Provide the [x, y] coordinate of the cell's center where the given text is located.  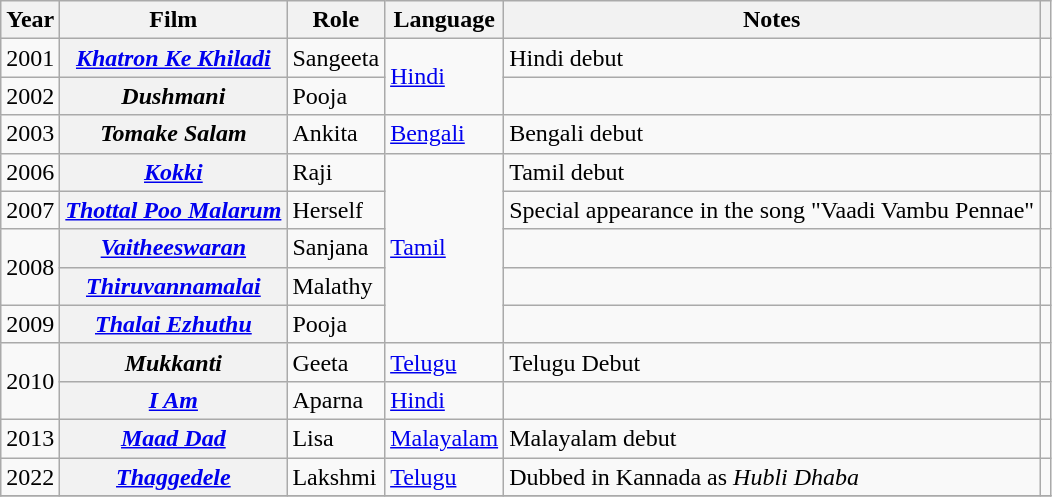
Sangeeta [336, 58]
2002 [30, 96]
2006 [30, 172]
Dushmani [174, 96]
Aparna [336, 400]
Bengali [444, 134]
Tomake Salam [174, 134]
Hindi debut [772, 58]
Malathy [336, 286]
Herself [336, 210]
Lisa [336, 438]
Special appearance in the song "Vaadi Vambu Pennae" [772, 210]
Tamil debut [772, 172]
Raji [336, 172]
2022 [30, 477]
2001 [30, 58]
Sanjana [336, 248]
Notes [772, 20]
Maad Dad [174, 438]
Tamil [444, 248]
Geeta [336, 362]
Bengali debut [772, 134]
Role [336, 20]
Dubbed in Kannada as Hubli Dhaba [772, 477]
Kokki [174, 172]
Ankita [336, 134]
Thalai Ezhuthu [174, 324]
I Am [174, 400]
Malayalam [444, 438]
2009 [30, 324]
2008 [30, 267]
Thaggedele [174, 477]
Lakshmi [336, 477]
Thottal Poo Malarum [174, 210]
Telugu Debut [772, 362]
2013 [30, 438]
Vaitheeswaran [174, 248]
Language [444, 20]
2003 [30, 134]
2007 [30, 210]
Year [30, 20]
Malayalam debut [772, 438]
Khatron Ke Khiladi [174, 58]
2010 [30, 381]
Mukkanti [174, 362]
Thiruvannamalai [174, 286]
Film [174, 20]
